Determine the (X, Y) coordinate at the center of the cell enclosing the given text.  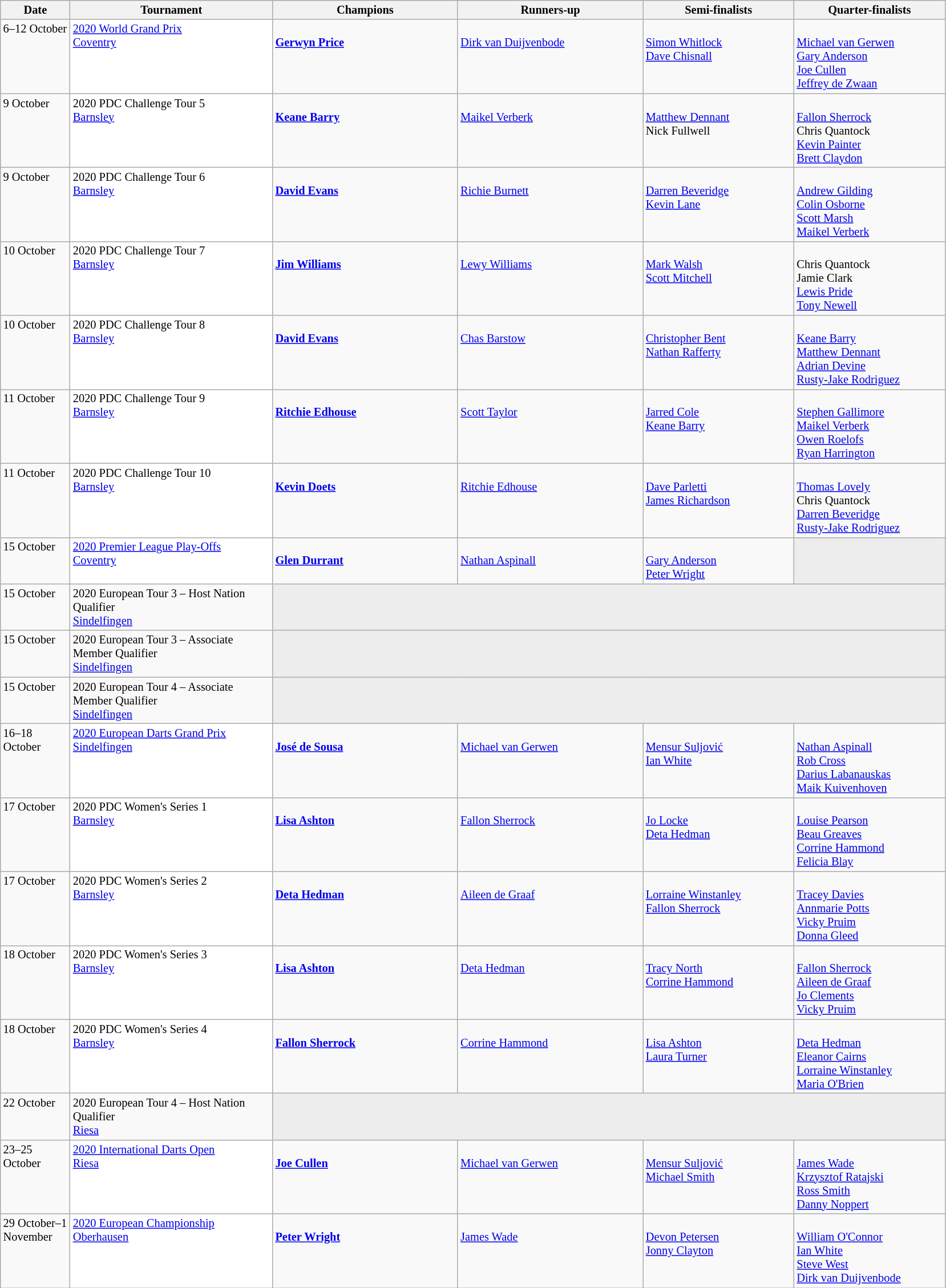
Jim Williams (365, 278)
Christopher Bent Nathan Rafferty (719, 353)
James Wade Krzysztof Ratajski Ross Smith Danny Noppert (870, 1177)
2020 European Tour 3 – Associate Member Qualifier Sindelfingen (171, 654)
Devon Petersen Jonny Clayton (719, 1251)
Thomas Lovely Chris Quantock Darren Beveridge Rusty-Jake Rodriguez (870, 500)
Dirk van Duijvenbode (550, 56)
Lisa Ashton Laura Turner (719, 1056)
2020 European Championship Oberhausen (171, 1251)
2020 PDC Challenge Tour 6 Barnsley (171, 204)
Runners-up (550, 10)
Gary Anderson Peter Wright (719, 561)
Aileen de Graaf (550, 909)
Date (35, 10)
2020 PDC Women's Series 3 Barnsley (171, 982)
2020 Premier League Play-Offs Coventry (171, 561)
2020 European Darts Grand Prix Sindelfingen (171, 760)
Nathan Aspinall (550, 561)
Richie Burnett (550, 204)
Tracy North Corrine Hammond (719, 982)
2020 PDC Challenge Tour 5 Barnsley (171, 131)
Keane Barry (365, 131)
Semi-finalists (719, 10)
Glen Durrant (365, 561)
29 October–1 November (35, 1251)
16–18 October (35, 760)
Matthew Dennant Nick Fullwell (719, 131)
Mark Walsh Scott Mitchell (719, 278)
José de Sousa (365, 760)
2020 PDC Challenge Tour 7 Barnsley (171, 278)
2020 World Grand Prix Coventry (171, 56)
Quarter-finalists (870, 10)
Tournament (171, 10)
Michael van Gerwen Gary Anderson Joe Cullen Jeffrey de Zwaan (870, 56)
Kevin Doets (365, 500)
Chris Quantock Jamie Clark Lewis Pride Tony Newell (870, 278)
Peter Wright (365, 1251)
2020 PDC Challenge Tour 9 Barnsley (171, 426)
Lewy Williams (550, 278)
Champions (365, 10)
Lorraine Winstanley Fallon Sherrock (719, 909)
Chas Barstow (550, 353)
Keane Barry Matthew Dennant Adrian Devine Rusty-Jake Rodriguez (870, 353)
2020 PDC Challenge Tour 8 Barnsley (171, 353)
2020 European Tour 4 – Associate Member Qualifier Sindelfingen (171, 700)
Nathan Aspinall Rob Cross Darius Labanauskas Maik Kuivenhoven (870, 760)
Stephen Gallimore Maikel Verberk Owen Roelofs Ryan Harrington (870, 426)
Corrine Hammond (550, 1056)
Dave Parletti James Richardson (719, 500)
James Wade (550, 1251)
23–25 October (35, 1177)
Jo Locke Deta Hedman (719, 835)
Darren Beveridge Kevin Lane (719, 204)
22 October (35, 1116)
Fallon Sherrock Aileen de Graaf Jo Clements Vicky Pruim (870, 982)
Mensur Suljović Ian White (719, 760)
Jarred Cole Keane Barry (719, 426)
Mensur Suljović Michael Smith (719, 1177)
Scott Taylor (550, 426)
Deta Hedman Eleanor Cairns Lorraine Winstanley Maria O'Brien (870, 1056)
Louise Pearson Beau Greaves Corrine Hammond Felicia Blay (870, 835)
2020 PDC Challenge Tour 10 Barnsley (171, 500)
2020 PDC Women's Series 2 Barnsley (171, 909)
Gerwyn Price (365, 56)
Fallon Sherrock Chris Quantock Kevin Painter Brett Claydon (870, 131)
Tracey Davies Annmarie Potts Vicky Pruim Donna Gleed (870, 909)
Simon Whitlock Dave Chisnall (719, 56)
Maikel Verberk (550, 131)
2020 European Tour 3 – Host Nation Qualifier Sindelfingen (171, 607)
6–12 October (35, 56)
2020 International Darts Open Riesa (171, 1177)
2020 PDC Women's Series 4 Barnsley (171, 1056)
Andrew Gilding Colin Osborne Scott Marsh Maikel Verberk (870, 204)
2020 PDC Women's Series 1 Barnsley (171, 835)
William O'Connor Ian White Steve West Dirk van Duijvenbode (870, 1251)
Joe Cullen (365, 1177)
2020 European Tour 4 – Host Nation Qualifier Riesa (171, 1116)
